Provide the (X, Y) coordinate of the cell's center where the given text is located.  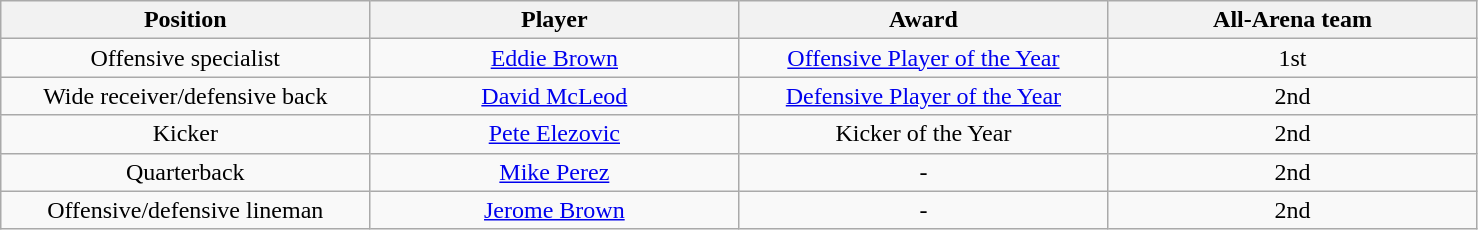
David McLeod (554, 96)
All-Arena team (1292, 20)
Pete Elezovic (554, 134)
Position (186, 20)
Offensive specialist (186, 58)
Eddie Brown (554, 58)
Jerome Brown (554, 210)
Defensive Player of the Year (924, 96)
Player (554, 20)
Offensive/defensive lineman (186, 210)
Offensive Player of the Year (924, 58)
Quarterback (186, 172)
1st (1292, 58)
Kicker (186, 134)
Mike Perez (554, 172)
Award (924, 20)
Kicker of the Year (924, 134)
Wide receiver/defensive back (186, 96)
